Return the [x, y] coordinate for the center point of the cell that contains the specified text.  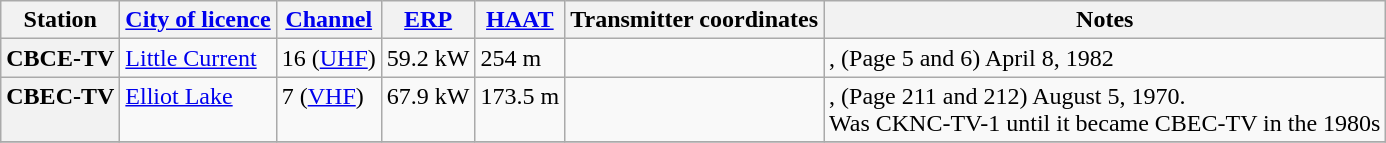
CBEC-TV [60, 110]
173.5 m [520, 110]
, (Page 5 and 6) April 8, 1982 [1105, 58]
Little Current [198, 58]
59.2 kW [428, 58]
Station [60, 20]
CBCE-TV [60, 58]
HAAT [520, 20]
254 m [520, 58]
Elliot Lake [198, 110]
7 (VHF) [328, 110]
16 (UHF) [328, 58]
ERP [428, 20]
Channel [328, 20]
, (Page 211 and 212) August 5, 1970.Was CKNC-TV-1 until it became CBEC-TV in the 1980s [1105, 110]
City of licence [198, 20]
Notes [1105, 20]
67.9 kW [428, 110]
Transmitter coordinates [694, 20]
